Capture the cell that displays the provided text and extract its [x, y] central coordinate. 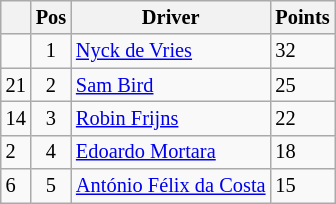
Edoardo Mortara [170, 152]
Pos [51, 17]
21 [16, 85]
Points [302, 17]
3 [51, 118]
18 [302, 152]
32 [302, 51]
15 [302, 186]
Sam Bird [170, 85]
4 [51, 152]
1 [51, 51]
22 [302, 118]
14 [16, 118]
Driver [170, 17]
25 [302, 85]
5 [51, 186]
Robin Frijns [170, 118]
Nyck de Vries [170, 51]
António Félix da Costa [170, 186]
6 [16, 186]
